Return (x, y) of the center of cell containing provided text 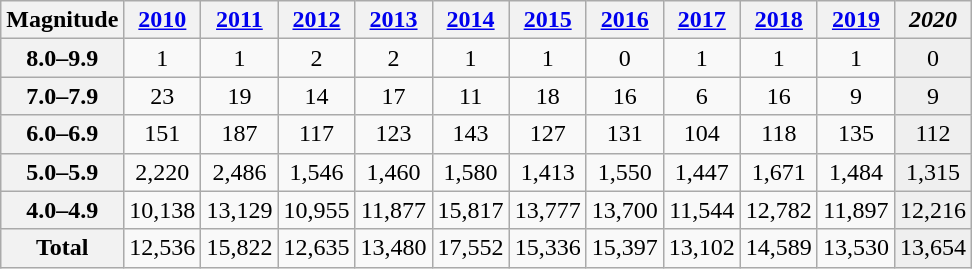
131 (624, 134)
2013 (394, 20)
5.0–5.9 (62, 172)
13,102 (702, 248)
151 (162, 134)
11,897 (856, 210)
6 (702, 96)
12,536 (162, 248)
19 (240, 96)
112 (932, 134)
Magnitude (62, 20)
4.0–4.9 (62, 210)
13,777 (548, 210)
1,546 (316, 172)
8.0–9.9 (62, 58)
18 (548, 96)
104 (702, 134)
1,447 (702, 172)
15,397 (624, 248)
135 (856, 134)
12,782 (778, 210)
2011 (240, 20)
2010 (162, 20)
15,817 (470, 210)
2014 (470, 20)
2020 (932, 20)
143 (470, 134)
13,654 (932, 248)
11,877 (394, 210)
Total (62, 248)
2018 (778, 20)
11 (470, 96)
10,955 (316, 210)
13,700 (624, 210)
14,589 (778, 248)
23 (162, 96)
2,486 (240, 172)
12,216 (932, 210)
118 (778, 134)
13,129 (240, 210)
117 (316, 134)
1,484 (856, 172)
12,635 (316, 248)
2019 (856, 20)
187 (240, 134)
2012 (316, 20)
7.0–7.9 (62, 96)
1,550 (624, 172)
127 (548, 134)
2,220 (162, 172)
2015 (548, 20)
6.0–6.9 (62, 134)
1,413 (548, 172)
15,822 (240, 248)
1,580 (470, 172)
1,315 (932, 172)
2016 (624, 20)
13,530 (856, 248)
123 (394, 134)
15,336 (548, 248)
10,138 (162, 210)
1,460 (394, 172)
14 (316, 96)
2017 (702, 20)
17,552 (470, 248)
11,544 (702, 210)
13,480 (394, 248)
17 (394, 96)
1,671 (778, 172)
